Return the (x, y) coordinate for the center point of the cell that contains the specified text.  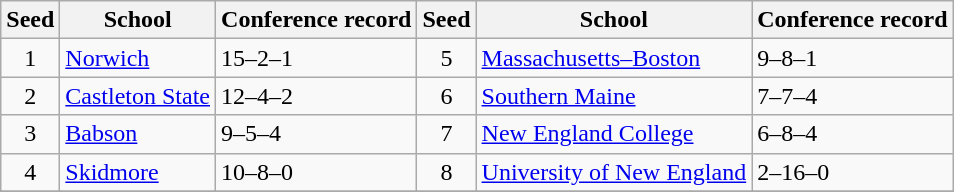
7–7–4 (852, 96)
New England College (614, 134)
7 (446, 134)
1 (30, 58)
10–8–0 (316, 172)
3 (30, 134)
6 (446, 96)
Massachusetts–Boston (614, 58)
Castleton State (138, 96)
4 (30, 172)
Skidmore (138, 172)
Babson (138, 134)
15–2–1 (316, 58)
University of New England (614, 172)
2–16–0 (852, 172)
Southern Maine (614, 96)
8 (446, 172)
6–8–4 (852, 134)
2 (30, 96)
5 (446, 58)
12–4–2 (316, 96)
9–5–4 (316, 134)
9–8–1 (852, 58)
Norwich (138, 58)
